Determine the (X, Y) coordinate at the center of the cell enclosing the given text.  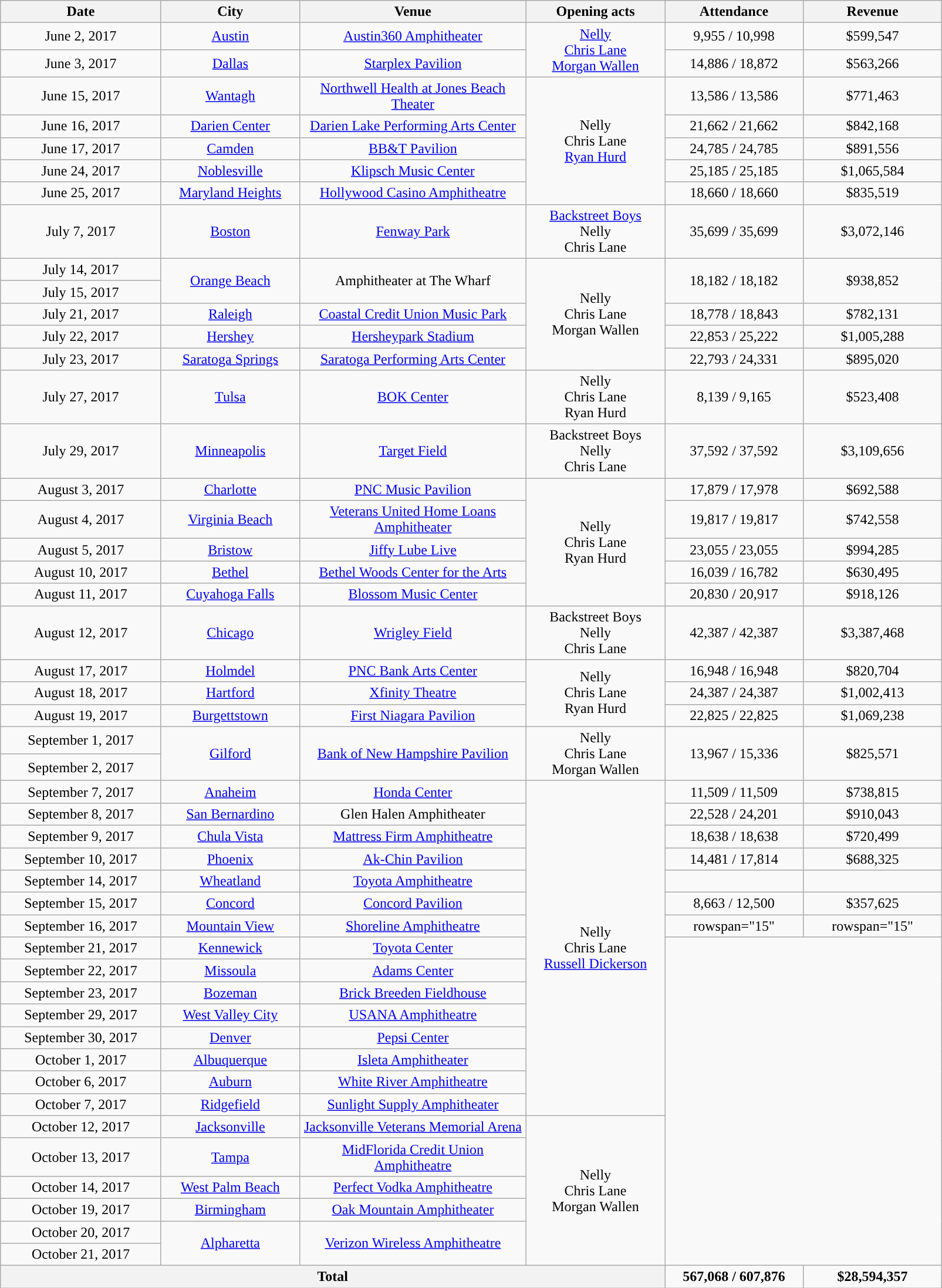
Ridgefield (230, 1104)
Concord (230, 904)
Concord Pavilion (413, 904)
City (230, 12)
Date (81, 12)
$918,126 (873, 594)
Hersheypark Stadium (413, 336)
23,055 / 23,055 (734, 550)
Glen Halen Amphitheater (413, 814)
Xfinity Theatre (413, 693)
September 30, 2017 (81, 1037)
567,068 / 607,876 (734, 1277)
July 23, 2017 (81, 359)
Toyota Amphitheatre (413, 881)
22,528 / 24,201 (734, 814)
14,481 / 17,814 (734, 858)
Auburn (230, 1082)
Tulsa (230, 397)
MidFlorida Credit Union Amphitheatre (413, 1157)
BB&T Pavilion (413, 148)
18,778 / 18,843 (734, 314)
Missoula (230, 971)
October 7, 2017 (81, 1104)
Bozeman (230, 993)
$994,285 (873, 550)
July 15, 2017 (81, 292)
Chula Vista (230, 836)
$28,594,357 (873, 1277)
Sunlight Supply Amphitheater (413, 1104)
June 3, 2017 (81, 63)
Wrigley Field (413, 633)
Bristow (230, 550)
First Niagara Pavilion (413, 715)
Anaheim (230, 792)
$3,387,468 (873, 633)
Austin (230, 36)
August 17, 2017 (81, 671)
September 8, 2017 (81, 814)
$771,463 (873, 96)
September 10, 2017 (81, 858)
$3,109,656 (873, 451)
22,793 / 24,331 (734, 359)
West Valley City (230, 1015)
Jiffy Lube Live (413, 550)
$523,408 (873, 397)
Target Field (413, 451)
19,817 / 19,817 (734, 520)
August 10, 2017 (81, 572)
22,825 / 22,825 (734, 715)
Orange Beach (230, 280)
$891,556 (873, 148)
Charlotte (230, 489)
Jacksonville Veterans Memorial Arena (413, 1127)
$910,043 (873, 814)
Saratoga Springs (230, 359)
Saratoga Performing Arts Center (413, 359)
16,039 / 16,782 (734, 572)
September 16, 2017 (81, 926)
Alpharetta (230, 1243)
$688,325 (873, 858)
July 27, 2017 (81, 397)
42,387 / 42,387 (734, 633)
September 23, 2017 (81, 993)
West Palm Beach (230, 1187)
Pepsi Center (413, 1037)
$742,558 (873, 520)
$3,072,146 (873, 231)
$938,852 (873, 280)
Isleta Amphitheater (413, 1060)
Northwell Health at Jones Beach Theater (413, 96)
Raleigh (230, 314)
Veterans United Home Loans Amphitheater (413, 520)
Adams Center (413, 971)
$1,005,288 (873, 336)
Attendance (734, 12)
17,879 / 17,978 (734, 489)
8,663 / 12,500 (734, 904)
37,592 / 37,592 (734, 451)
$825,571 (873, 753)
13,586 / 13,586 (734, 96)
Dallas (230, 63)
Bethel Woods Center for the Arts (413, 572)
Ak-Chin Pavilion (413, 858)
Darien Center (230, 126)
16,948 / 16,948 (734, 671)
June 16, 2017 (81, 126)
Hartford (230, 693)
October 19, 2017 (81, 1209)
25,185 / 25,185 (734, 171)
18,660 / 18,660 (734, 193)
20,830 / 20,917 (734, 594)
18,182 / 18,182 (734, 280)
$738,815 (873, 792)
$835,519 (873, 193)
$1,069,238 (873, 715)
Perfect Vodka Amphitheatre (413, 1187)
Denver (230, 1037)
Verizon Wireless Amphitheatre (413, 1243)
Burgettstown (230, 715)
Albuquerque (230, 1060)
$563,266 (873, 63)
Phoenix (230, 858)
Mattress Firm Amphitheatre (413, 836)
Bethel (230, 572)
Holmdel (230, 671)
October 20, 2017 (81, 1232)
Shoreline Amphitheatre (413, 926)
Birmingham (230, 1209)
August 19, 2017 (81, 715)
21,662 / 21,662 (734, 126)
11,509 / 11,509 (734, 792)
14,886 / 18,872 (734, 63)
June 15, 2017 (81, 96)
July 21, 2017 (81, 314)
July 22, 2017 (81, 336)
$895,020 (873, 359)
September 1, 2017 (81, 740)
13,967 / 15,336 (734, 753)
Toyota Center (413, 948)
Coastal Credit Union Music Park (413, 314)
August 5, 2017 (81, 550)
$599,547 (873, 36)
August 4, 2017 (81, 520)
Blossom Music Center (413, 594)
PNC Music Pavilion (413, 489)
24,387 / 24,387 (734, 693)
$630,495 (873, 572)
September 7, 2017 (81, 792)
Minneapolis (230, 451)
Boston (230, 231)
Opening acts (595, 12)
September 21, 2017 (81, 948)
August 11, 2017 (81, 594)
NellyChris LaneRussell Dickerson (595, 948)
24,785 / 24,785 (734, 148)
July 14, 2017 (81, 269)
8,139 / 9,165 (734, 397)
Gilford (230, 753)
Amphitheater at The Wharf (413, 280)
Mountain View (230, 926)
Chicago (230, 633)
$842,168 (873, 126)
Hershey (230, 336)
Venue (413, 12)
June 2, 2017 (81, 36)
September 9, 2017 (81, 836)
Virginia Beach (230, 520)
August 18, 2017 (81, 693)
Tampa (230, 1157)
Brick Breeden Fieldhouse (413, 993)
Cuyahoga Falls (230, 594)
Hollywood Casino Amphitheatre (413, 193)
Bank of New Hampshire Pavilion (413, 753)
September 14, 2017 (81, 881)
Oak Mountain Amphitheater (413, 1209)
22,853 / 25,222 (734, 336)
$1,065,584 (873, 171)
October 12, 2017 (81, 1127)
18,638 / 18,638 (734, 836)
$720,499 (873, 836)
October 21, 2017 (81, 1255)
PNC Bank Arts Center (413, 671)
Darien Lake Performing Arts Center (413, 126)
Klipsch Music Center (413, 171)
Maryland Heights (230, 193)
October 6, 2017 (81, 1082)
$357,625 (873, 904)
Noblesville (230, 171)
San Bernardino (230, 814)
Jacksonville (230, 1127)
Revenue (873, 12)
Kennewick (230, 948)
Honda Center (413, 792)
September 29, 2017 (81, 1015)
October 14, 2017 (81, 1187)
Starplex Pavilion (413, 63)
Austin360 Amphitheater (413, 36)
Wheatland (230, 881)
USANA Amphitheatre (413, 1015)
August 3, 2017 (81, 489)
Camden (230, 148)
August 12, 2017 (81, 633)
$782,131 (873, 314)
9,955 / 10,998 (734, 36)
July 7, 2017 (81, 231)
35,699 / 35,699 (734, 231)
BOK Center (413, 397)
June 24, 2017 (81, 171)
$692,588 (873, 489)
September 22, 2017 (81, 971)
Fenway Park (413, 231)
July 29, 2017 (81, 451)
Wantagh (230, 96)
June 25, 2017 (81, 193)
$820,704 (873, 671)
June 17, 2017 (81, 148)
September 2, 2017 (81, 767)
October 13, 2017 (81, 1157)
September 15, 2017 (81, 904)
Total (333, 1277)
White River Amphitheatre (413, 1082)
October 1, 2017 (81, 1060)
$1,002,413 (873, 693)
